Determine the [X, Y] coordinate at the center of the cell enclosing the given text.  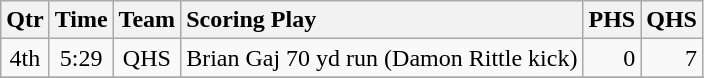
PHS [612, 20]
Brian Gaj 70 yd run (Damon Rittle kick) [382, 58]
5:29 [81, 58]
Scoring Play [382, 20]
Time [81, 20]
7 [672, 58]
0 [612, 58]
Qtr [25, 20]
4th [25, 58]
Team [147, 20]
